Identify which cell holds the provided text, then report its [X, Y] central coordinate. 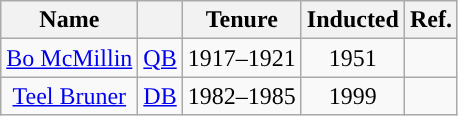
1917–1921 [242, 58]
Tenure [242, 20]
Teel Bruner [70, 96]
Name [70, 20]
Bo McMillin [70, 58]
Ref. [430, 20]
1951 [352, 58]
Inducted [352, 20]
1982–1985 [242, 96]
QB [160, 58]
1999 [352, 96]
DB [160, 96]
